Find where the given text appears and provide that cell's center as (X, Y) coordinate. 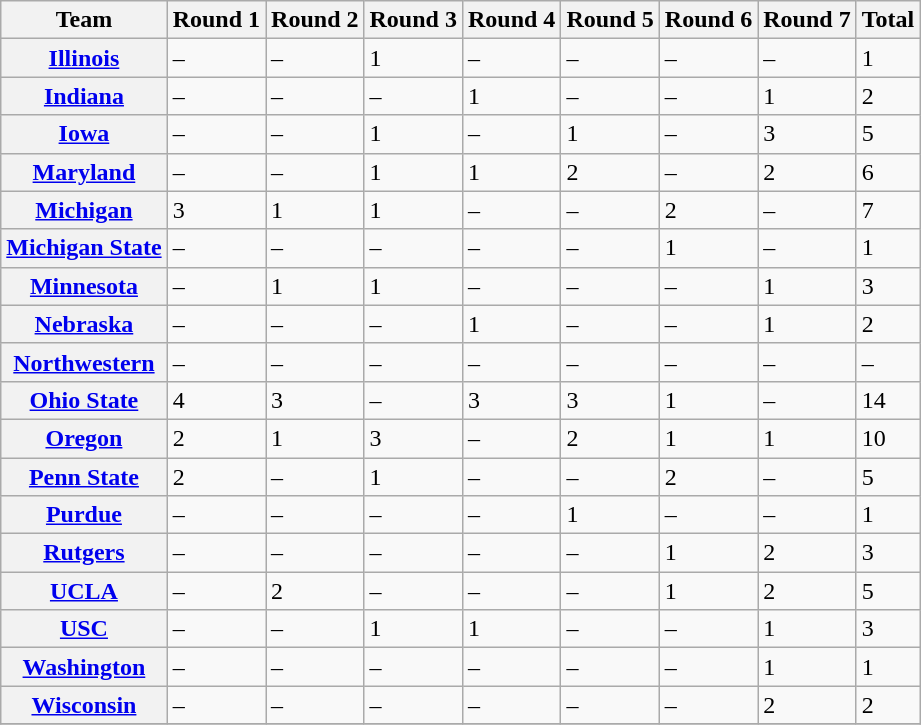
Minnesota (84, 286)
USC (84, 629)
7 (888, 210)
Michigan (84, 210)
Rutgers (84, 553)
Maryland (84, 172)
Nebraska (84, 324)
Round 2 (315, 20)
Michigan State (84, 248)
4 (216, 400)
Team (84, 20)
Indiana (84, 96)
Iowa (84, 134)
Northwestern (84, 362)
Illinois (84, 58)
Round 1 (216, 20)
14 (888, 400)
Oregon (84, 438)
Ohio State (84, 400)
Penn State (84, 477)
Purdue (84, 515)
Total (888, 20)
Round 3 (413, 20)
Round 7 (807, 20)
Wisconsin (84, 705)
6 (888, 172)
UCLA (84, 591)
Round 5 (610, 20)
Round 4 (511, 20)
Washington (84, 667)
Round 6 (708, 20)
10 (888, 438)
